Capture the cell that displays the provided text and extract its (x, y) central coordinate. 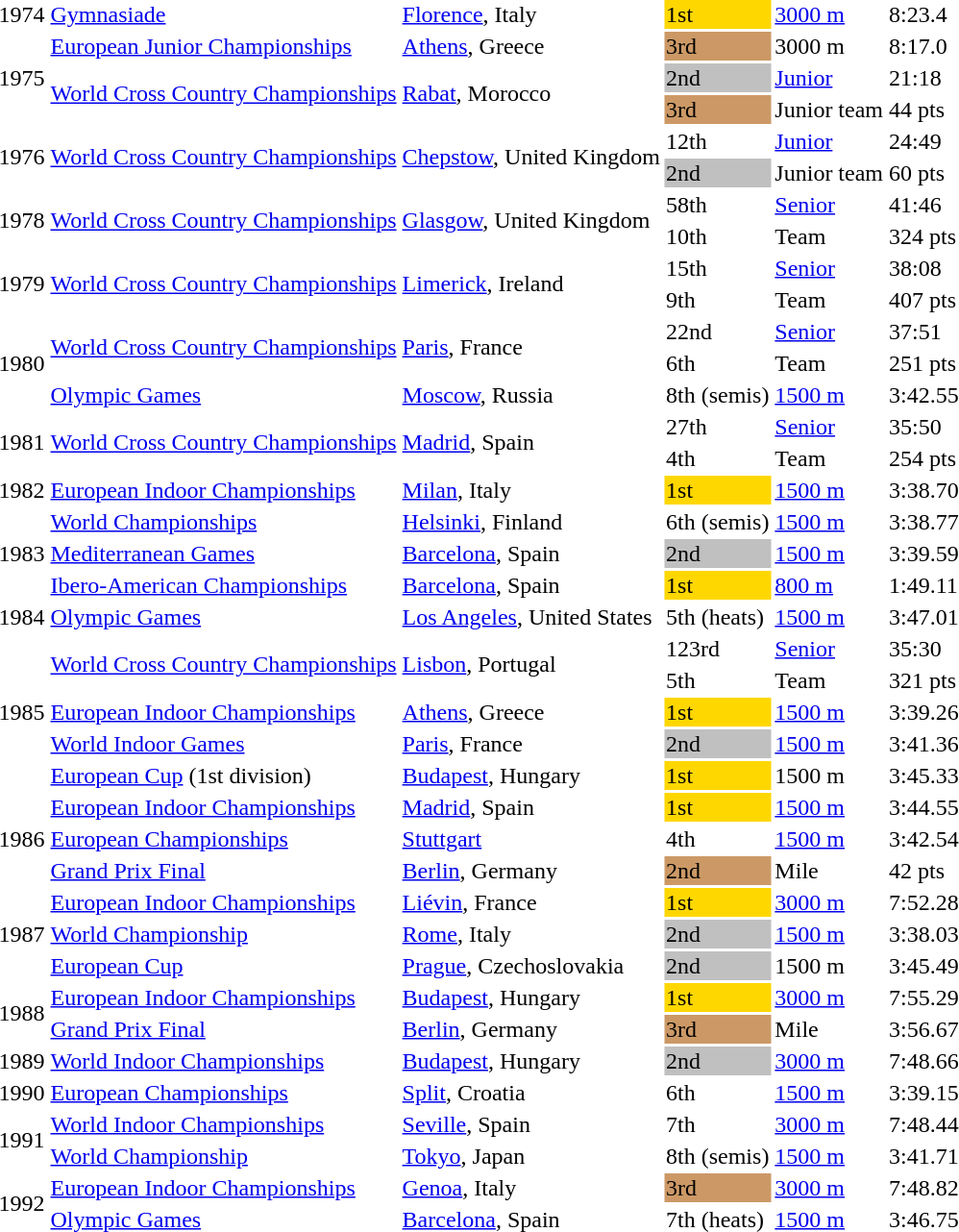
6th (semis) (718, 522)
European Cup (223, 966)
12th (718, 141)
European Junior Championships (223, 46)
Genoa, Italy (530, 1188)
Ibero-American Championships (223, 585)
Rome, Italy (530, 934)
27th (718, 427)
Tokyo, Japan (530, 1156)
7th (718, 1124)
Mediterranean Games (223, 554)
5th (718, 680)
Prague, Czechoslovakia (530, 966)
15th (718, 268)
Liévin, France (530, 902)
22nd (718, 332)
Split, Croatia (530, 1093)
5th (heats) (718, 617)
Chepstow, United Kingdom (530, 158)
Rabat, Morocco (530, 94)
Lisbon, Portugal (530, 665)
Limerick, Ireland (530, 284)
World Championships (223, 522)
Glasgow, United Kingdom (530, 221)
Florence, Italy (530, 14)
Moscow, Russia (530, 395)
Milan, Italy (530, 490)
9th (718, 300)
Gymnasiade (223, 14)
800 m (829, 585)
Los Angeles, United States (530, 617)
Helsinki, Finland (530, 522)
10th (718, 236)
Stuttgart (530, 839)
Seville, Spain (530, 1124)
123rd (718, 649)
World Indoor Games (223, 744)
58th (718, 205)
European Cup (1st division) (223, 776)
